Return (X, Y) of the center of cell containing provided text 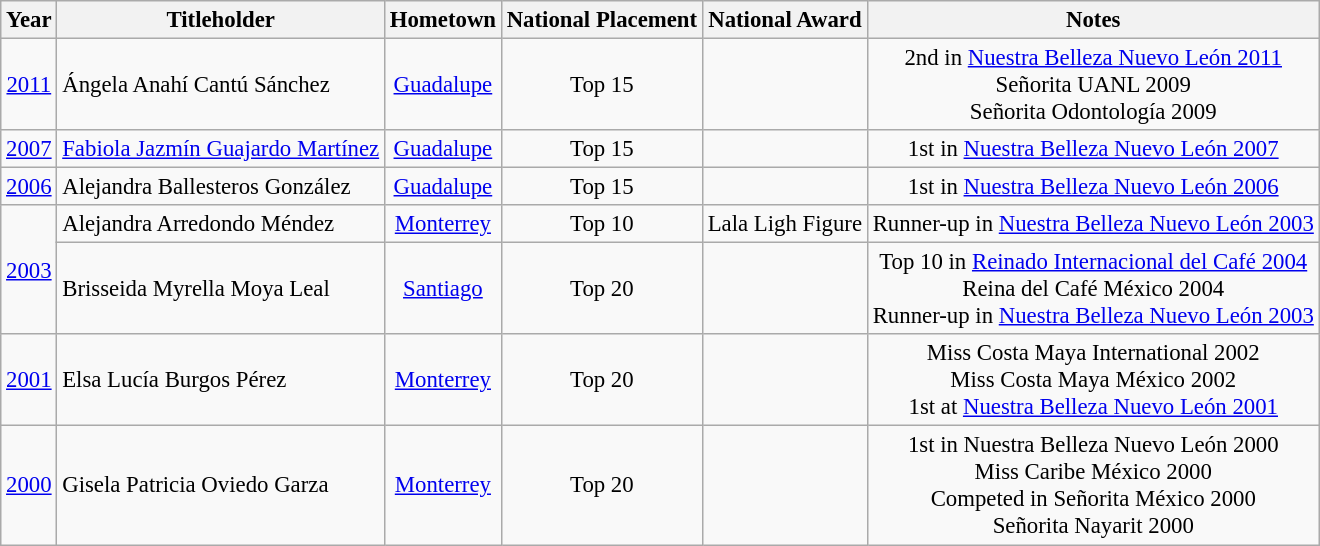
Fabiola Jazmín Guajardo Martínez (221, 149)
2007 (29, 149)
Notes (1093, 20)
Top 10 in Reinado Internacional del Café 2004Reina del Café México 2004Runner-up in Nuestra Belleza Nuevo León 2003 (1093, 289)
2nd in Nuestra Belleza Nuevo León 2011Señorita UANL 2009Señorita Odontología 2009 (1093, 85)
Top 10 (602, 224)
2001 (29, 380)
1st in Nuestra Belleza Nuevo León 2006 (1093, 187)
2006 (29, 187)
Elsa Lucía Burgos Pérez (221, 380)
Lala Ligh Figure (784, 224)
Alejandra Ballesteros González (221, 187)
Ángela Anahí Cantú Sánchez (221, 85)
National Placement (602, 20)
Miss Costa Maya International 2002Miss Costa Maya México 20021st at Nuestra Belleza Nuevo León 2001 (1093, 380)
Hometown (442, 20)
2011 (29, 85)
1st in Nuestra Belleza Nuevo León 2007 (1093, 149)
2003 (29, 270)
Year (29, 20)
Santiago (442, 289)
Titleholder (221, 20)
Runner-up in Nuestra Belleza Nuevo León 2003 (1093, 224)
Gisela Patricia Oviedo Garza (221, 486)
Brisseida Myrella Moya Leal (221, 289)
1st in Nuestra Belleza Nuevo León 2000Miss Caribe México 2000Competed in Señorita México 2000Señorita Nayarit 2000 (1093, 486)
National Award (784, 20)
2000 (29, 486)
Alejandra Arredondo Méndez (221, 224)
